Detect which cell encompasses the target text, then output its (x, y) center coordinate. 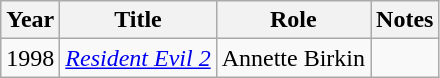
Resident Evil 2 (138, 58)
Notes (405, 20)
Year (30, 20)
1998 (30, 58)
Annette Birkin (293, 58)
Role (293, 20)
Title (138, 20)
